Locate the cell with the specified text and output its [x, y] center coordinate. 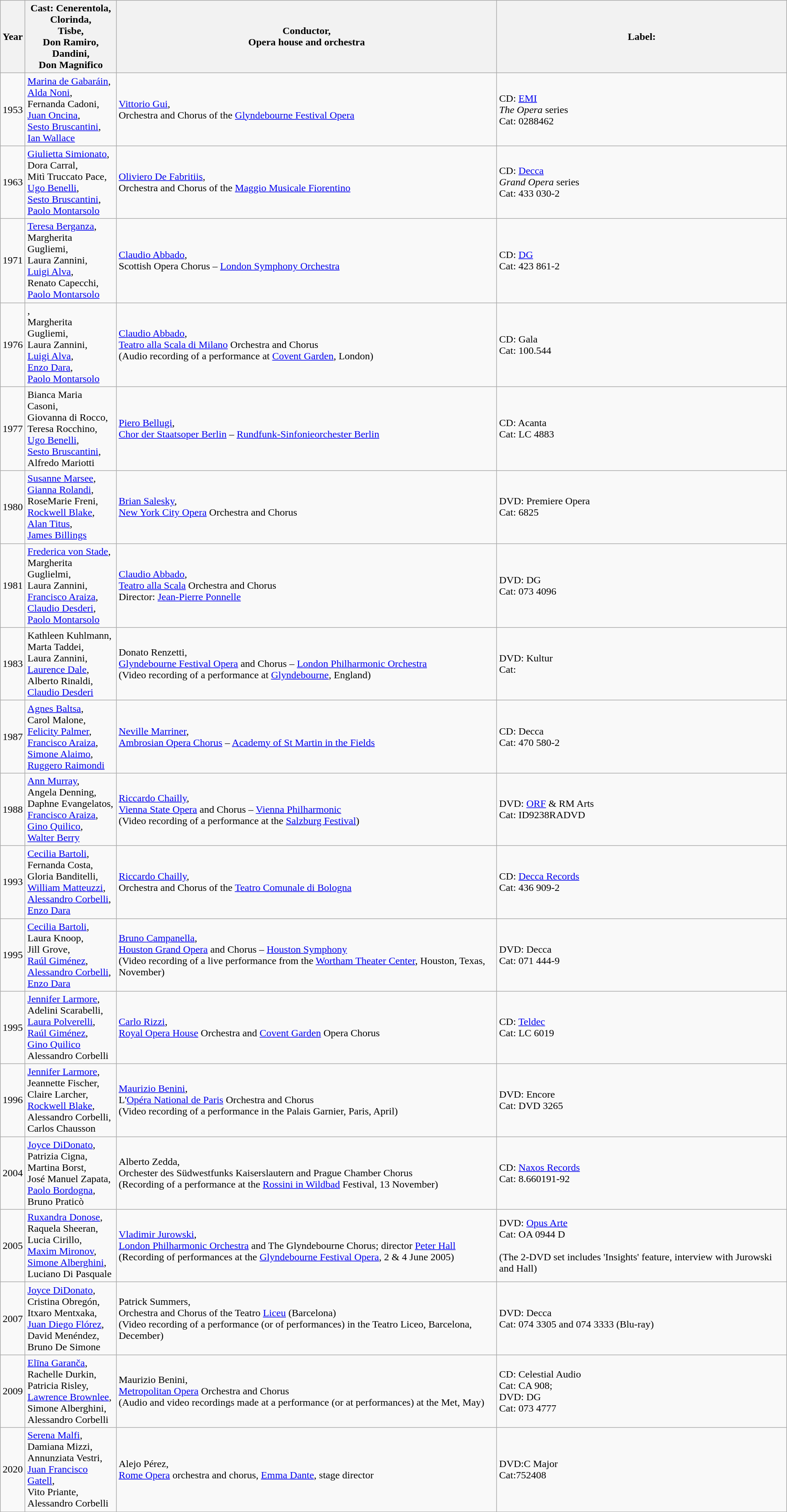
CD: DGCat: 423 861-2 [642, 261]
Frederica von Stade,Margherita Guglielmi,Laura Zannini,Francisco Araiza,Claudio Desderi,Paolo Montarsolo [71, 585]
Serena Malfi,Damiana Mizzi,Annunziata Vestri,Juan Francisco Gatell,Vito Priante,Alessandro Corbelli [71, 1470]
CD: EMIThe Opera seriesCat: 0288462 [642, 109]
1980 [13, 507]
Ann Murray,Angela Denning,Daphne Evangelatos,Francisco Araiza,Gino Quilico,Walter Berry [71, 809]
Maurizio Benini,L'Opéra National de Paris Orchestra and Chorus(Video recording of a performance in the Palais Garnier, Paris, April) [307, 1100]
Joyce DiDonato,Patrizia Cigna,Martina Borst,José Manuel Zapata,Paolo Bordogna,Bruno Praticò [71, 1173]
Elīna Garanča,Rachelle Durkin,Patricia Risley,Lawrence Brownlee,Simone Alberghini,Alessandro Corbelli [71, 1391]
Agnes Baltsa,Carol Malone,Felicity Palmer,Francisco Araiza,Simone Alaimo,Ruggero Raimondi [71, 736]
DVD:C Major Cat:752408 [642, 1470]
Donato Renzetti,Glyndebourne Festival Opera and Chorus – London Philharmonic Orchestra(Video recording of a performance at Glyndebourne, England) [307, 664]
1988 [13, 809]
Label: [642, 37]
Riccardo Chailly,Orchestra and Chorus of the Teatro Comunale di Bologna [307, 882]
Maurizio Benini,Metropolitan Opera Orchestra and Chorus(Audio and video recordings made at a performance (or at performances) at the Met, May) [307, 1391]
2007 [13, 1319]
1987 [13, 736]
1993 [13, 882]
1976 [13, 345]
Marina de Gabaráin,Alda Noni,Fernanda Cadoni,Juan Oncina,Sesto Bruscantini,Ian Wallace [71, 109]
DVD: KulturCat: [642, 664]
Susanne Marsee,Gianna Rolandi,RoseMarie Freni,Rockwell Blake,Alan Titus,James Billings [71, 507]
Giulietta Simionato,Dora Carral,Mitì Truccato Pace,Ugo Benelli,Sesto Bruscantini,Paolo Montarsolo [71, 182]
Piero Bellugi,Chor der Staatsoper Berlin – Rundfunk-Sinfonieorchester Berlin [307, 429]
1971 [13, 261]
Claudio Abbado,Teatro alla Scala di Milano Orchestra and Chorus(Audio recording of a performance at Covent Garden, London) [307, 345]
Alejo Pérez,Rome Opera orchestra and chorus, Emma Dante, stage director [307, 1470]
1983 [13, 664]
DVD: DeccaCat: 074 3305 and 074 3333 (Blu-ray) [642, 1319]
Cecilia Bartoli,Fernanda Costa,Gloria Banditelli,William Matteuzzi,Alessandro Corbelli,Enzo Dara [71, 882]
Carlo Rizzi,Royal Opera House Orchestra and Covent Garden Opera Chorus [307, 1028]
2009 [13, 1391]
1981 [13, 585]
Vittorio Gui,Orchestra and Chorus of the Glyndebourne Festival Opera [307, 109]
Neville Marriner,Ambrosian Opera Chorus – Academy of St Martin in the Fields [307, 736]
2004 [13, 1173]
Kathleen Kuhlmann,Marta Taddei,Laura Zannini,Laurence Dale,Alberto Rinaldi,Claudio Desderi [71, 664]
Year [13, 37]
2005 [13, 1246]
CD: Naxos RecordsCat: 8.660191-92 [642, 1173]
1977 [13, 429]
Teresa Berganza,Margherita Gugliemi,Laura Zannini,Luigi Alva,Renato Capecchi,Paolo Montarsolo [71, 261]
Ruxandra Donose,Raquela Sheeran,Lucia Cirillo,Maxim Mironov,Simone Alberghini,Luciano Di Pasquale [71, 1246]
CD: TeldecCat: LC 6019 [642, 1028]
Jennifer Larmore,Adelini Scarabelli,Laura Polverelli,Raúl Giménez,Gino QuilicoAlessandro Corbelli [71, 1028]
CD: AcantaCat: LC 4883 [642, 429]
DVD: Premiere OperaCat: 6825 [642, 507]
CD: Celestial AudioCat: CA 908;DVD: DGCat: 073 4777 [642, 1391]
CD: DeccaCat: 470 580-2 [642, 736]
Cecilia Bartoli,Laura Knoop,Jill Grove,Raúl Giménez,Alessandro Corbelli,Enzo Dara [71, 955]
CD: DeccaGrand Opera seriesCat: 433 030-2 [642, 182]
Joyce DiDonato,Cristina Obregón,Itxaro Mentxaka,Juan Diego Flórez,David Menéndez,Bruno De Simone [71, 1319]
Riccardo Chailly,Vienna State Opera and Chorus – Vienna Philharmonic(Video recording of a performance at the Salzburg Festival) [307, 809]
1996 [13, 1100]
Oliviero De Fabritiis,Orchestra and Chorus of the Maggio Musicale Fiorentino [307, 182]
Brian Salesky,New York City Opera Orchestra and Chorus [307, 507]
1963 [13, 182]
DVD: EncoreCat: DVD 3265 [642, 1100]
Conductor,Opera house and orchestra [307, 37]
DVD: Opus ArteCat: OA 0944 D (The 2-DVD set includes 'Insights' feature, interview with Jurowski and Hall) [642, 1246]
,Margherita Gugliemi,Laura Zannini,Luigi Alva,Enzo Dara,Paolo Montarsolo [71, 345]
DVD: DeccaCat: 071 444-9 [642, 955]
Jennifer Larmore,Jeannette Fischer,Claire Larcher,Rockwell Blake,Alessandro Corbelli,Carlos Chausson [71, 1100]
CD: GalaCat: 100.544 [642, 345]
1953 [13, 109]
DVD: ORF & RM ArtsCat: ID9238RADVD [642, 809]
Claudio Abbado,Scottish Opera Chorus – London Symphony Orchestra [307, 261]
DVD: DGCat: 073 4096 [642, 585]
Claudio Abbado,Teatro alla Scala Orchestra and ChorusDirector: Jean-Pierre Ponnelle [307, 585]
Bianca Maria Casoni,Giovanna di Rocco,Teresa Rocchino,Ugo Benelli,Sesto Bruscantini,Alfredo Mariotti [71, 429]
2020 [13, 1470]
CD: Decca RecordsCat: 436 909-2 [642, 882]
Cast: Cenerentola,Clorinda,Tisbe,Don Ramiro,Dandini, Don Magnifico [71, 37]
